Scan for the cell matching the given text and deliver its (x, y) coordinate at center. 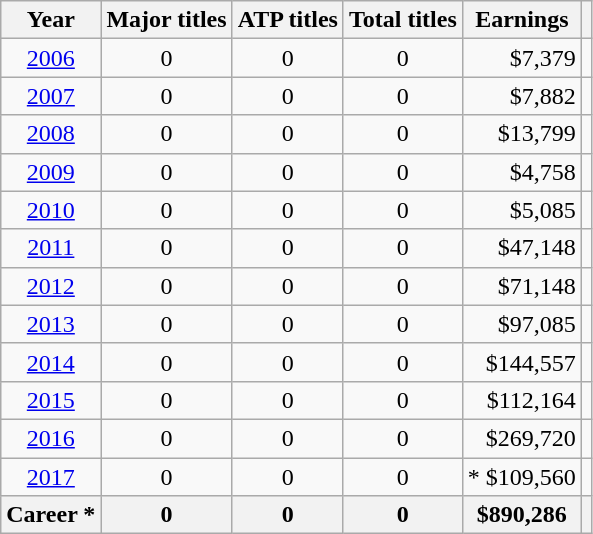
$13,799 (522, 134)
$97,085 (522, 324)
2007 (51, 96)
Year (51, 20)
2008 (51, 134)
ATP titles (288, 20)
2017 (51, 477)
Major titles (166, 20)
$269,720 (522, 438)
$144,557 (522, 362)
Earnings (522, 20)
2011 (51, 248)
2014 (51, 362)
2006 (51, 58)
$890,286 (522, 515)
Career * (51, 515)
$7,882 (522, 96)
2015 (51, 400)
$71,148 (522, 286)
2010 (51, 210)
* $109,560 (522, 477)
Total titles (402, 20)
$7,379 (522, 58)
$112,164 (522, 400)
$5,085 (522, 210)
2013 (51, 324)
$47,148 (522, 248)
$4,758 (522, 172)
2012 (51, 286)
2009 (51, 172)
2016 (51, 438)
